Detect which cell encompasses the target text, then output its [X, Y] center coordinate. 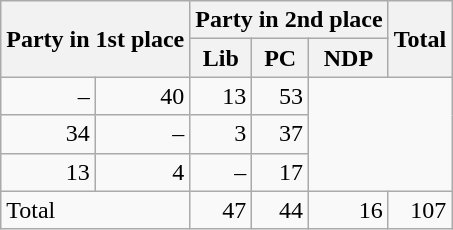
53 [280, 96]
47 [221, 210]
40 [142, 96]
34 [48, 134]
107 [420, 210]
3 [221, 134]
17 [280, 172]
4 [142, 172]
44 [280, 210]
NDP [349, 58]
Party in 2nd place [289, 20]
Party in 1st place [96, 39]
PC [280, 58]
Lib [221, 58]
37 [280, 134]
16 [349, 210]
